Output the (x, y) coordinate of the center of the cell containing the given text.  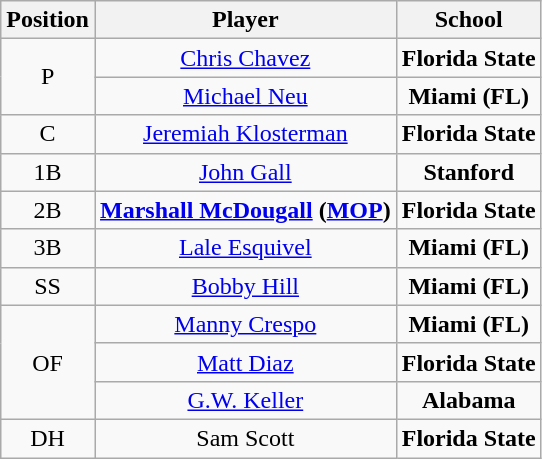
Stanford (468, 172)
Michael Neu (245, 96)
Lale Esquivel (245, 248)
P (48, 77)
School (468, 20)
Position (48, 20)
DH (48, 438)
1B (48, 172)
SS (48, 286)
Sam Scott (245, 438)
Manny Crespo (245, 324)
Marshall McDougall (MOP) (245, 210)
Matt Diaz (245, 362)
C (48, 134)
John Gall (245, 172)
Bobby Hill (245, 286)
Jeremiah Klosterman (245, 134)
2B (48, 210)
OF (48, 362)
3B (48, 248)
Alabama (468, 400)
Player (245, 20)
G.W. Keller (245, 400)
Chris Chavez (245, 58)
